From the cell containing the given text, extract its center point as (x, y) coordinate. 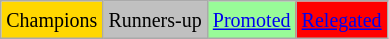
Champions (52, 20)
Relegated (342, 20)
Promoted (252, 20)
Runners-up (155, 20)
